Find where the given text appears and provide that cell's center as (X, Y) coordinate. 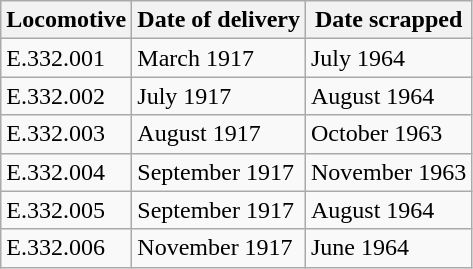
Date of delivery (219, 20)
Locomotive (66, 20)
E.332.004 (66, 172)
August 1917 (219, 134)
July 1964 (388, 58)
November 1917 (219, 248)
June 1964 (388, 248)
July 1917 (219, 96)
E.332.001 (66, 58)
November 1963 (388, 172)
March 1917 (219, 58)
E.332.002 (66, 96)
E.332.006 (66, 248)
Date scrapped (388, 20)
E.332.003 (66, 134)
E.332.005 (66, 210)
October 1963 (388, 134)
